Extract the (x, y) coordinate from the center of the cell holding the provided text.  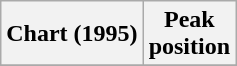
Peakposition (189, 34)
Chart (1995) (72, 34)
